Detect which cell encompasses the target text, then output its [x, y] center coordinate. 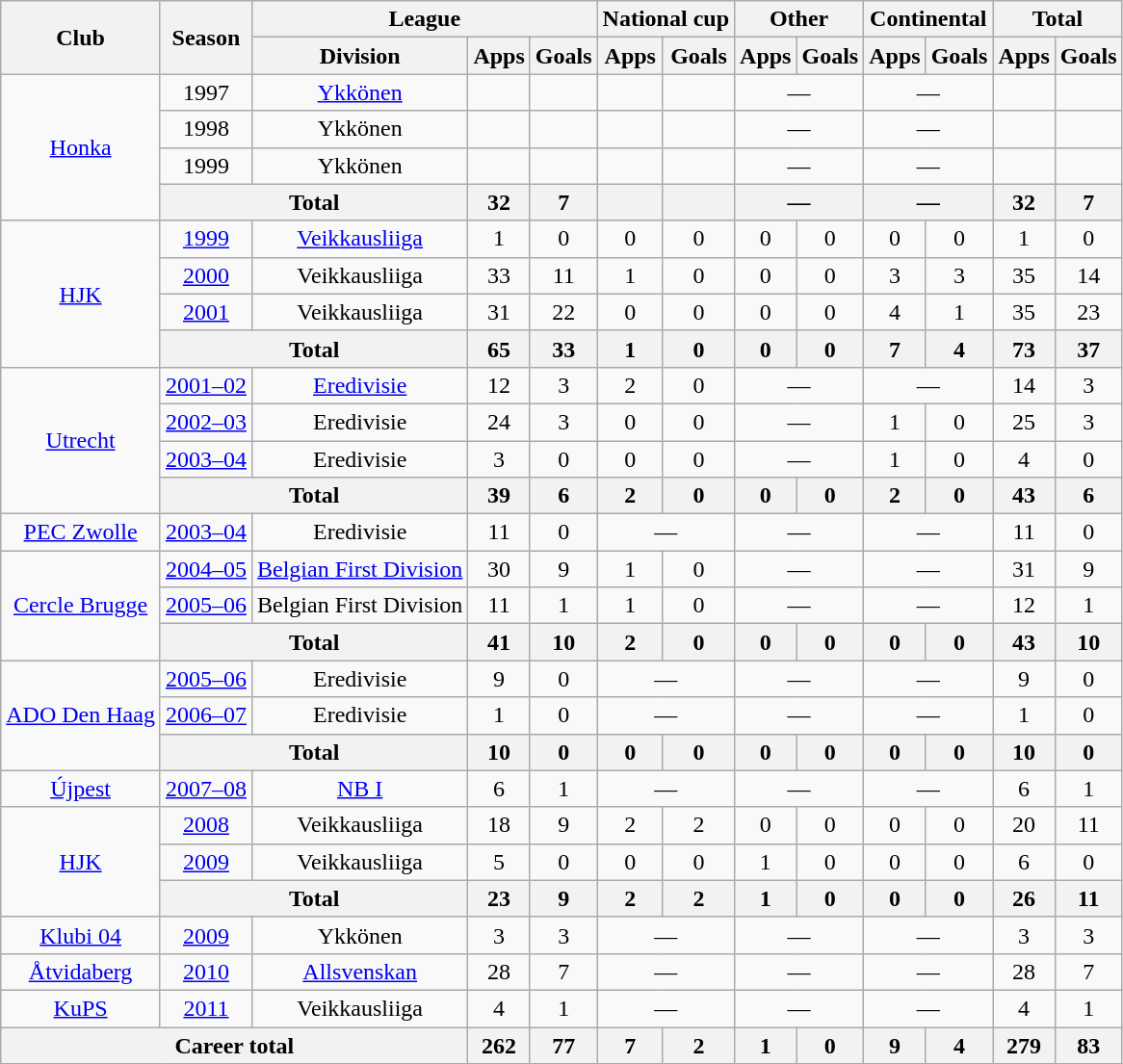
2008 [206, 825]
Division [359, 56]
League [424, 19]
2011 [206, 1008]
2004–05 [206, 569]
ADO Den Haag [81, 715]
2006–07 [206, 715]
262 [499, 1045]
PEC Zwolle [81, 532]
5 [499, 862]
25 [1024, 422]
Season [206, 38]
83 [1088, 1045]
26 [1024, 898]
National cup [666, 19]
Utrecht [81, 440]
Career total [235, 1045]
77 [563, 1045]
2000 [206, 275]
37 [1088, 349]
1997 [206, 92]
Honka [81, 147]
2007–08 [206, 789]
22 [563, 312]
NB I [359, 789]
Újpest [81, 789]
Klubi 04 [81, 935]
KuPS [81, 1008]
Åtvidaberg [81, 972]
2001 [206, 312]
Cercle Brugge [81, 606]
Club [81, 38]
73 [1024, 349]
18 [499, 825]
279 [1024, 1045]
Continental [928, 19]
Other [799, 19]
2001–02 [206, 385]
41 [499, 642]
20 [1024, 825]
39 [499, 496]
24 [499, 422]
30 [499, 569]
Allsvenskan [359, 972]
2002–03 [206, 422]
1998 [206, 129]
65 [499, 349]
2010 [206, 972]
